Pinpoint the cell where the given text exists, returning its (x, y) midpoint coordinate. 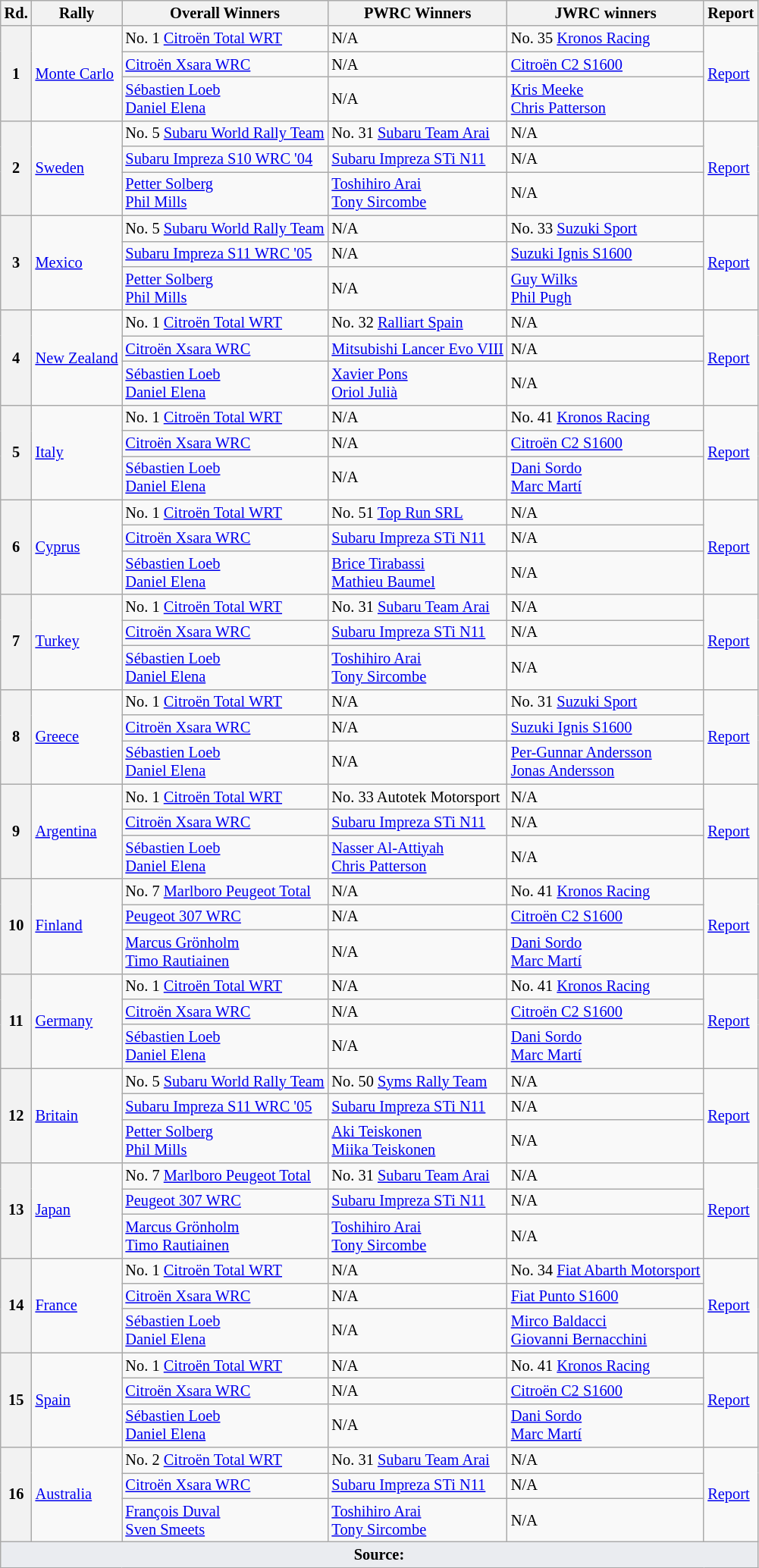
11 (17, 1021)
15 (17, 1400)
Monte Carlo (77, 73)
Per-Gunnar Andersson Jonas Andersson (605, 762)
Xavier Pons Oriol Julià (418, 383)
3 (17, 262)
7 (17, 641)
France (77, 1306)
No. 33 Suzuki Sport (605, 228)
13 (17, 1210)
Mexico (77, 262)
Sweden (77, 168)
16 (17, 1495)
No. 51 Top Run SRL (418, 513)
2 (17, 168)
Spain (77, 1400)
No. 34 Fiat Abarth Motorsport (605, 1271)
Fiat Punto S1600 (605, 1296)
Source: (379, 1555)
JWRC winners (605, 13)
Italy (77, 452)
9 (17, 831)
Aki Teiskonen Miika Teiskonen (418, 1141)
4 (17, 358)
Guy Wilks Phil Pugh (605, 288)
Germany (77, 1021)
Nasser Al-Attiyah Chris Patterson (418, 857)
No. 35 Kronos Racing (605, 39)
Greece (77, 737)
Brice Tirabassi Mathieu Baumel (418, 572)
No. 32 Ralliart Spain (418, 323)
No. 31 Suzuki Sport (605, 702)
PWRC Winners (418, 13)
Subaru Impreza S10 WRC '04 (224, 159)
6 (17, 547)
Finland (77, 927)
No. 50 Syms Rally Team (418, 1081)
Japan (77, 1210)
Rd. (17, 13)
Mirco Baldacci Giovanni Bernacchini (605, 1331)
Rally (77, 13)
Cyprus (77, 547)
Argentina (77, 831)
François Duval Sven Smeets (224, 1520)
No. 33 Autotek Motorsport (418, 797)
12 (17, 1116)
5 (17, 452)
Overall Winners (224, 13)
Turkey (77, 641)
1 (17, 73)
14 (17, 1306)
No. 2 Citroën Total WRT (224, 1460)
Kris Meeke Chris Patterson (605, 99)
8 (17, 737)
Mitsubishi Lancer Evo VIII (418, 349)
New Zealand (77, 358)
10 (17, 927)
Britain (77, 1116)
Australia (77, 1495)
